Output the (x, y) coordinate of the center of the cell containing the given text.  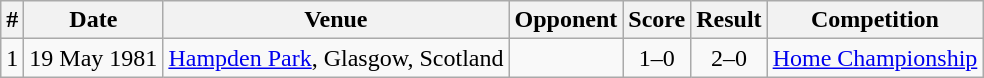
Result (729, 20)
1–0 (657, 58)
Date (94, 20)
# (12, 20)
2–0 (729, 58)
1 (12, 58)
Hampden Park, Glasgow, Scotland (336, 58)
Home Championship (875, 58)
19 May 1981 (94, 58)
Venue (336, 20)
Score (657, 20)
Competition (875, 20)
Opponent (566, 20)
